Extract the (X, Y) coordinate from the center of the cell holding the provided text.  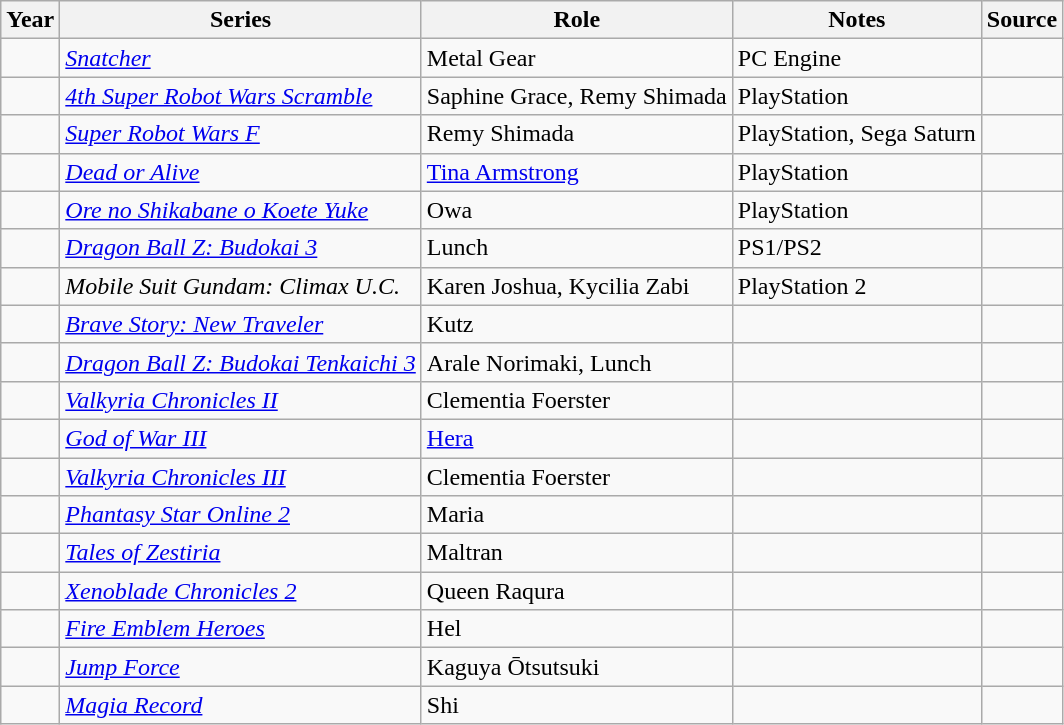
Notes (856, 20)
Brave Story: New Traveler (241, 324)
Remy Shimada (576, 134)
Dragon Ball Z: Budokai Tenkaichi 3 (241, 362)
Kutz (576, 324)
PlayStation 2 (856, 286)
Dragon Ball Z: Budokai 3 (241, 248)
Hera (576, 438)
Karen Joshua, Kycilia Zabi (576, 286)
Xenoblade Chronicles 2 (241, 591)
PlayStation, Sega Saturn (856, 134)
Valkyria Chronicles II (241, 400)
Tina Armstrong (576, 172)
God of War III (241, 438)
PS1/PS2 (856, 248)
Owa (576, 210)
Phantasy Star Online 2 (241, 515)
Maltran (576, 553)
Dead or Alive (241, 172)
Valkyria Chronicles III (241, 477)
Shi (576, 705)
Kaguya Ōtsutsuki (576, 667)
Year (30, 20)
Super Robot Wars F (241, 134)
Metal Gear (576, 58)
Mobile Suit Gundam: Climax U.C. (241, 286)
Magia Record (241, 705)
Maria (576, 515)
Tales of Zestiria (241, 553)
Role (576, 20)
PC Engine (856, 58)
4th Super Robot Wars Scramble (241, 96)
Snatcher (241, 58)
Ore no Shikabane o Koete Yuke (241, 210)
Series (241, 20)
Arale Norimaki, Lunch (576, 362)
Lunch (576, 248)
Source (1022, 20)
Queen Raqura (576, 591)
Jump Force (241, 667)
Hel (576, 629)
Fire Emblem Heroes (241, 629)
Saphine Grace, Remy Shimada (576, 96)
